Detect which cell encompasses the target text, then output its (X, Y) center coordinate. 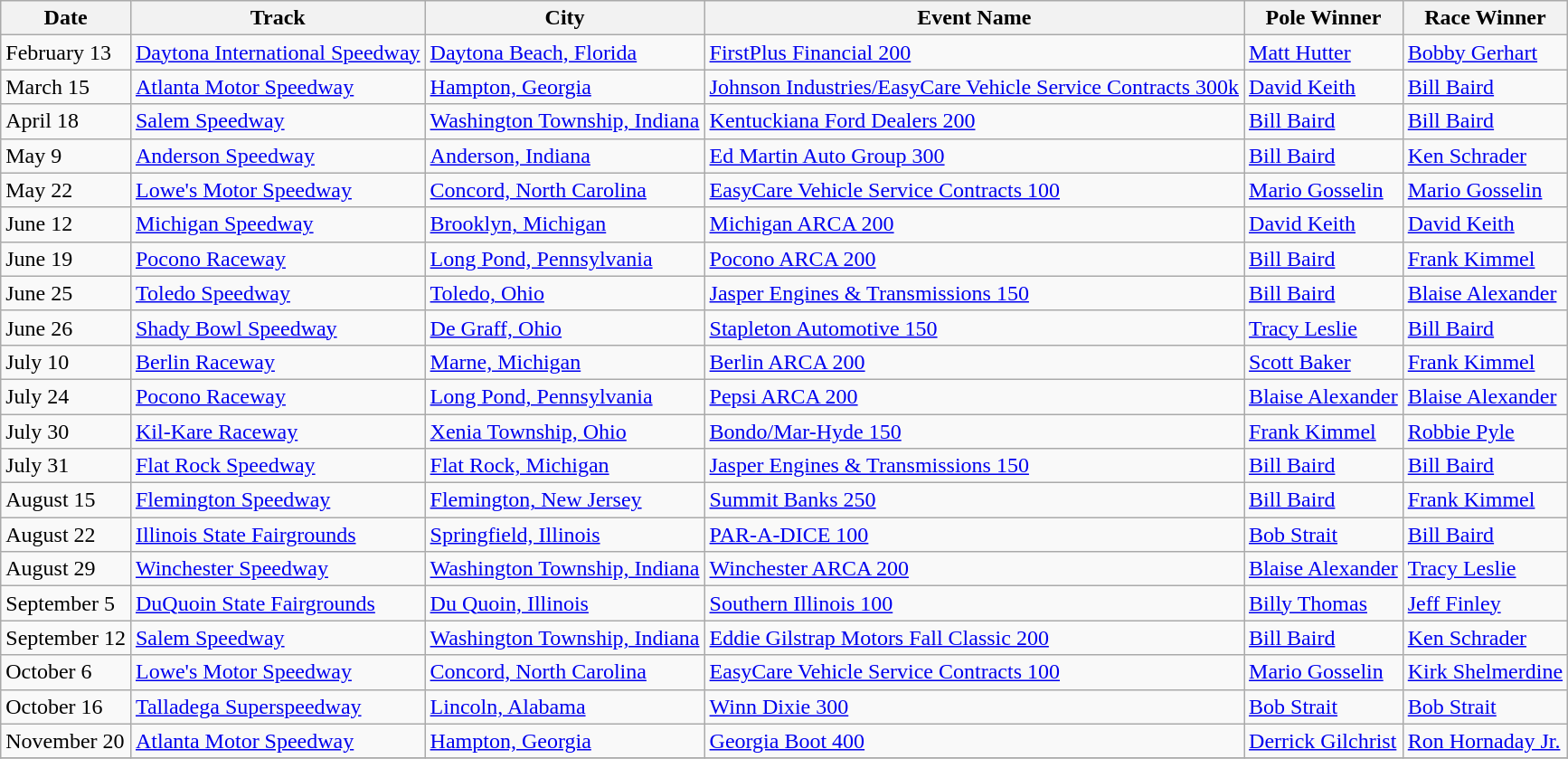
March 15 (66, 87)
Bondo/Mar-Hyde 150 (975, 432)
Illinois State Fairgrounds (278, 535)
DuQuoin State Fairgrounds (278, 603)
De Graff, Ohio (564, 327)
Scott Baker (1324, 362)
Daytona International Speedway (278, 52)
Johnson Industries/EasyCare Vehicle Service Contracts 300k (975, 87)
Xenia Township, Ohio (564, 432)
September 12 (66, 638)
Pole Winner (1324, 18)
Billy Thomas (1324, 603)
June 26 (66, 327)
August 15 (66, 500)
Bobby Gerhart (1485, 52)
February 13 (66, 52)
Talladega Superspeedway (278, 707)
Race Winner (1485, 18)
FirstPlus Financial 200 (975, 52)
Event Name (975, 18)
June 19 (66, 259)
Ron Hornaday Jr. (1485, 741)
Springfield, Illinois (564, 535)
Flat Rock Speedway (278, 466)
Georgia Boot 400 (975, 741)
Michigan ARCA 200 (975, 224)
Winchester Speedway (278, 569)
Jeff Finley (1485, 603)
Stapleton Automotive 150 (975, 327)
July 24 (66, 396)
July 31 (66, 466)
Flemington Speedway (278, 500)
Flemington, New Jersey (564, 500)
November 20 (66, 741)
August 22 (66, 535)
Shady Bowl Speedway (278, 327)
August 29 (66, 569)
Kirk Shelmerdine (1485, 672)
Date (66, 18)
Ed Martin Auto Group 300 (975, 156)
May 9 (66, 156)
Derrick Gilchrist (1324, 741)
City (564, 18)
Marne, Michigan (564, 362)
June 12 (66, 224)
October 16 (66, 707)
September 5 (66, 603)
Matt Hutter (1324, 52)
Track (278, 18)
Daytona Beach, Florida (564, 52)
Lincoln, Alabama (564, 707)
Berlin Raceway (278, 362)
July 10 (66, 362)
Kil-Kare Raceway (278, 432)
Du Quoin, Illinois (564, 603)
Toledo, Ohio (564, 293)
Winn Dixie 300 (975, 707)
Robbie Pyle (1485, 432)
Winchester ARCA 200 (975, 569)
Brooklyn, Michigan (564, 224)
July 30 (66, 432)
June 25 (66, 293)
April 18 (66, 121)
May 22 (66, 190)
Anderson, Indiana (564, 156)
Pocono ARCA 200 (975, 259)
Eddie Gilstrap Motors Fall Classic 200 (975, 638)
Anderson Speedway (278, 156)
Michigan Speedway (278, 224)
Southern Illinois 100 (975, 603)
Berlin ARCA 200 (975, 362)
Pepsi ARCA 200 (975, 396)
Summit Banks 250 (975, 500)
Toledo Speedway (278, 293)
Flat Rock, Michigan (564, 466)
October 6 (66, 672)
Kentuckiana Ford Dealers 200 (975, 121)
PAR-A-DICE 100 (975, 535)
